Capture the cell that displays the provided text and extract its [X, Y] central coordinate. 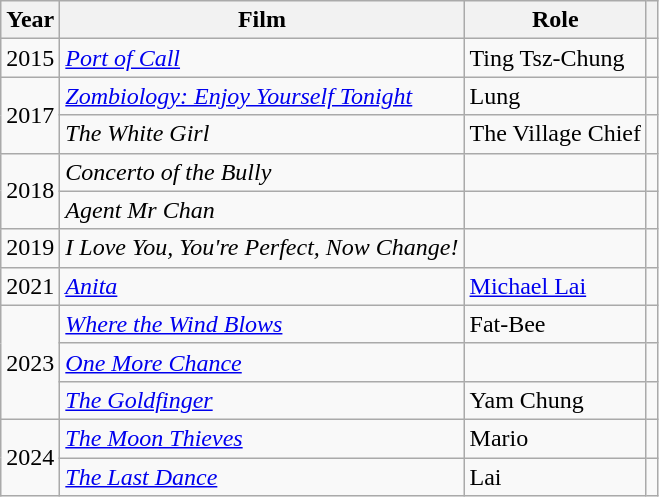
The White Girl [262, 134]
Port of Call [262, 58]
2024 [30, 457]
The Moon Thieves [262, 438]
The Village Chief [555, 134]
One More Chance [262, 362]
Fat-Bee [555, 324]
Film [262, 20]
Zombiology: Enjoy Yourself Tonight [262, 96]
Yam Chung [555, 400]
2015 [30, 58]
Mario [555, 438]
Michael Lai [555, 286]
I Love You, You're Perfect, Now Change! [262, 248]
Ting Tsz-Chung [555, 58]
The Last Dance [262, 477]
Year [30, 20]
2023 [30, 362]
Where the Wind Blows [262, 324]
Lung [555, 96]
The Goldfinger [262, 400]
Lai [555, 477]
2017 [30, 115]
2018 [30, 191]
Role [555, 20]
Concerto of the Bully [262, 172]
2021 [30, 286]
Agent Mr Chan [262, 210]
2019 [30, 248]
Anita [262, 286]
